Provide the [x, y] coordinate of the cell's center where the given text is located.  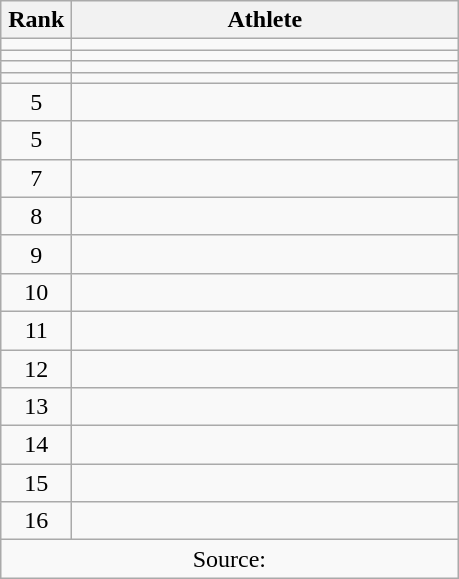
Athlete [265, 20]
9 [36, 254]
14 [36, 445]
Rank [36, 20]
Source: [230, 559]
15 [36, 483]
7 [36, 178]
12 [36, 369]
10 [36, 292]
8 [36, 216]
11 [36, 330]
16 [36, 521]
13 [36, 407]
